Search for the cell housing the specified text and yield its [x, y] center coordinate. 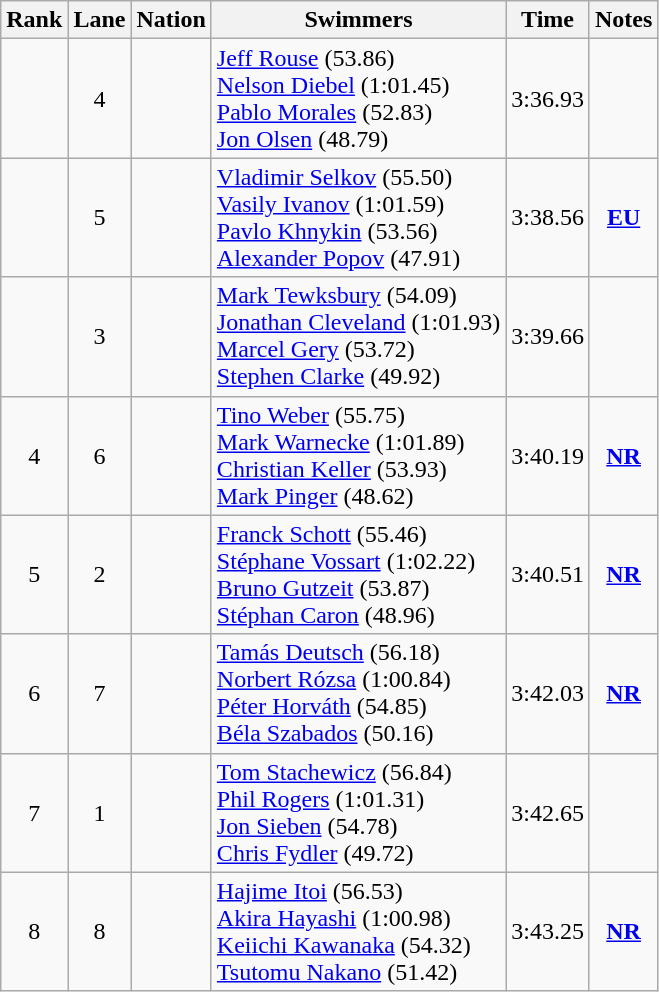
Nation [171, 20]
3:42.65 [548, 812]
Swimmers [358, 20]
Tamás Deutsch (56.18)Norbert Rózsa (1:00.84)Péter Horváth (54.85)Béla Szabados (50.16) [358, 694]
1 [100, 812]
Vladimir Selkov (55.50)Vasily Ivanov (1:01.59)Pavlo Khnykin (53.56)Alexander Popov (47.91) [358, 218]
3:40.51 [548, 574]
3:42.03 [548, 694]
3:40.19 [548, 456]
Jeff Rouse (53.86) Nelson Diebel (1:01.45)Pablo Morales (52.83)Jon Olsen (48.79) [358, 98]
3:36.93 [548, 98]
3:39.66 [548, 336]
Tino Weber (55.75)Mark Warnecke (1:01.89)Christian Keller (53.93)Mark Pinger (48.62) [358, 456]
3:38.56 [548, 218]
2 [100, 574]
Hajime Itoi (56.53)Akira Hayashi (1:00.98)Keiichi Kawanaka (54.32)Tsutomu Nakano (51.42) [358, 932]
Franck Schott (55.46)Stéphane Vossart (1:02.22)Bruno Gutzeit (53.87)Stéphan Caron (48.96) [358, 574]
Time [548, 20]
Lane [100, 20]
Rank [34, 20]
Notes [623, 20]
3 [100, 336]
Mark Tewksbury (54.09)Jonathan Cleveland (1:01.93)Marcel Gery (53.72)Stephen Clarke (49.92) [358, 336]
Tom Stachewicz (56.84)Phil Rogers (1:01.31)Jon Sieben (54.78)Chris Fydler (49.72) [358, 812]
3:43.25 [548, 932]
EU [623, 218]
